Provide the [X, Y] coordinate of the cell's center where the given text is located.  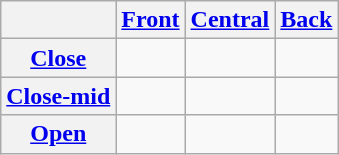
Open [58, 134]
Close-mid [58, 96]
Front [150, 20]
Back [306, 20]
Central [230, 20]
Close [58, 58]
